Search for the cell housing the specified text and yield its (X, Y) center coordinate. 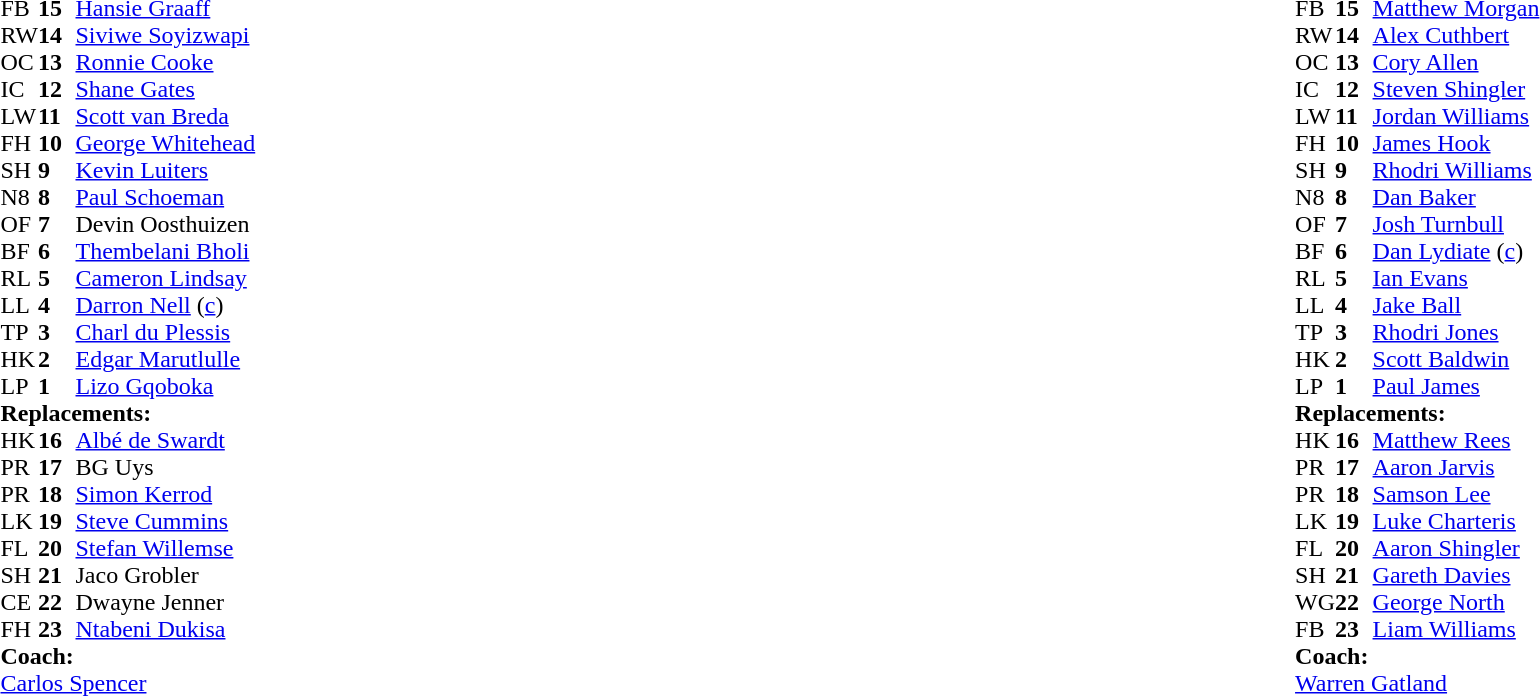
Edgar Marutlulle (166, 360)
Steve Cummins (166, 522)
Ian Evans (1456, 278)
Shane Gates (166, 90)
Scott Baldwin (1456, 360)
WG (1315, 602)
Dan Baker (1456, 198)
Ntabeni Dukisa (166, 630)
BG Uys (166, 468)
Stefan Willemse (166, 548)
Ronnie Cooke (166, 62)
Cameron Lindsay (166, 278)
FB (1315, 630)
Aaron Jarvis (1456, 468)
Samson Lee (1456, 494)
George North (1456, 602)
Matthew Rees (1456, 440)
Gareth Davies (1456, 576)
CE (19, 602)
Paul James (1456, 386)
George Whitehead (166, 144)
Darron Nell (c) (166, 306)
Jordan Williams (1456, 116)
Cory Allen (1456, 62)
James Hook (1456, 144)
Lizo Gqoboka (166, 386)
Rhodri Williams (1456, 170)
Paul Schoeman (166, 198)
Alex Cuthbert (1456, 36)
Kevin Luiters (166, 170)
Simon Kerrod (166, 494)
Thembelani Bholi (166, 252)
Siviwe Soyizwapi (166, 36)
Dan Lydiate (c) (1456, 252)
Josh Turnbull (1456, 224)
Albé de Swardt (166, 440)
Jaco Grobler (166, 576)
Liam Williams (1456, 630)
Scott van Breda (166, 116)
Rhodri Jones (1456, 332)
Jake Ball (1456, 306)
Steven Shingler (1456, 90)
Dwayne Jenner (166, 602)
Aaron Shingler (1456, 548)
Devin Oosthuizen (166, 224)
Charl du Plessis (166, 332)
Luke Charteris (1456, 522)
